Detect which cell encompasses the target text, then output its [X, Y] center coordinate. 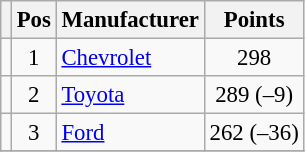
2 [34, 95]
262 (–36) [254, 133]
3 [34, 133]
Toyota [130, 95]
Points [254, 20]
Chevrolet [130, 58]
Pos [34, 20]
289 (–9) [254, 95]
Manufacturer [130, 20]
Ford [130, 133]
298 [254, 58]
1 [34, 58]
